From the cell containing the given text, extract its center point as [X, Y] coordinate. 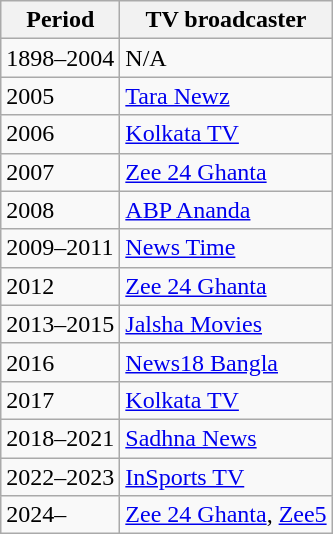
2009–2011 [60, 248]
2008 [60, 210]
News18 Bangla [226, 362]
2016 [60, 362]
2024– [60, 515]
2018–2021 [60, 438]
Jalsha Movies [226, 324]
2007 [60, 172]
1898–2004 [60, 58]
News Time [226, 248]
Sadhna News [226, 438]
Period [60, 20]
2006 [60, 134]
Tara Newz [226, 96]
2005 [60, 96]
2012 [60, 286]
Zee 24 Ghanta, Zee5 [226, 515]
ABP Ananda [226, 210]
TV broadcaster [226, 20]
2013–2015 [60, 324]
2022–2023 [60, 477]
2017 [60, 400]
N/A [226, 58]
InSports TV [226, 477]
